Pinpoint the cell where the given text exists, returning its [x, y] midpoint coordinate. 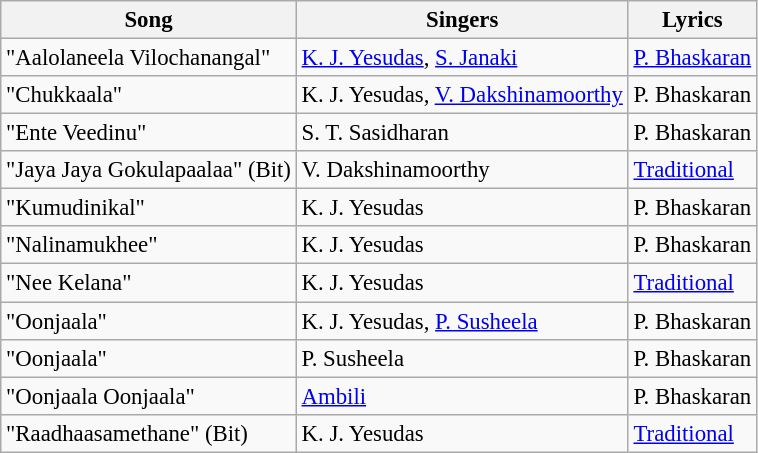
"Chukkaala" [149, 95]
V. Dakshinamoorthy [462, 170]
Singers [462, 20]
K. J. Yesudas, P. Susheela [462, 321]
"Jaya Jaya Gokulapaalaa" (Bit) [149, 170]
"Raadhaasamethane" (Bit) [149, 433]
"Oonjaala Oonjaala" [149, 396]
"Kumudinikal" [149, 208]
"Ente Veedinu" [149, 133]
Song [149, 20]
"Nalinamukhee" [149, 245]
S. T. Sasidharan [462, 133]
Lyrics [692, 20]
"Aalolaneela Vilochanangal" [149, 58]
"Nee Kelana" [149, 283]
K. J. Yesudas, S. Janaki [462, 58]
K. J. Yesudas, V. Dakshinamoorthy [462, 95]
P. Susheela [462, 358]
Ambili [462, 396]
